Extract the (X, Y) coordinate from the center of the cell holding the provided text.  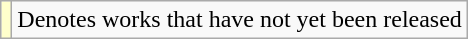
Denotes works that have not yet been released (240, 20)
